Scan for the cell matching the given text and deliver its (x, y) coordinate at center. 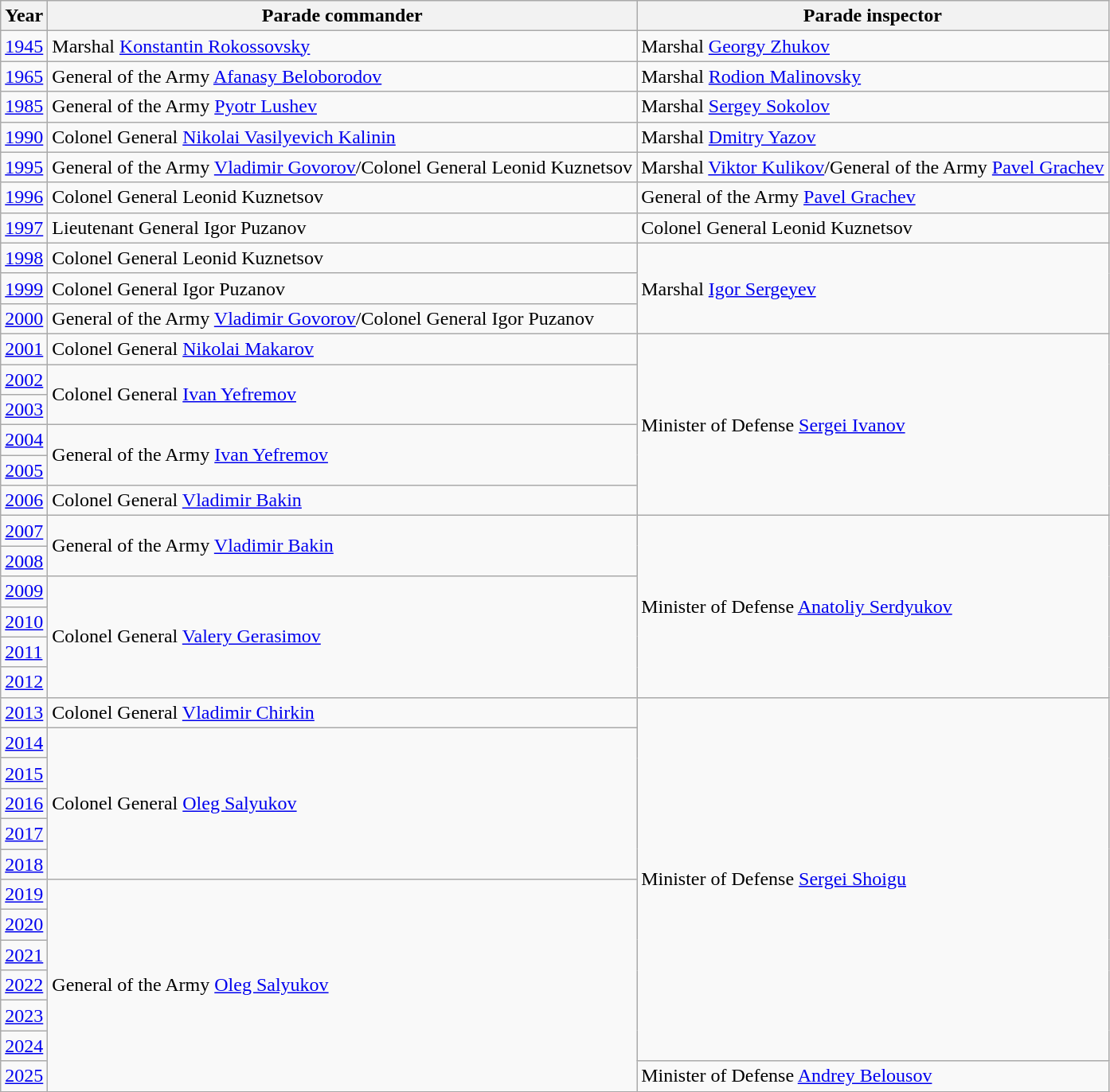
2023 (24, 1016)
General of the Army Oleg Salyukov (342, 985)
Minister of Defense Sergei Ivanov (873, 424)
1945 (24, 46)
2008 (24, 561)
General of the Army Vladimir Govorov/Colonel General Leonid Kuznetsov (342, 167)
2021 (24, 955)
2015 (24, 773)
2025 (24, 1076)
2020 (24, 925)
General of the Army Ivan Yefremov (342, 455)
2003 (24, 410)
2013 (24, 712)
General of the Army Vladimir Govorov/Colonel General Igor Puzanov (342, 318)
Colonel General Oleg Salyukov (342, 803)
Marshal Georgy Zhukov (873, 46)
2018 (24, 864)
Year (24, 16)
Colonel General Valery Gerasimov (342, 637)
Colonel General Vladimir Bakin (342, 501)
2011 (24, 652)
Marshal Dmitry Yazov (873, 137)
1990 (24, 137)
Marshal Sergey Sokolov (873, 107)
General of the Army Pavel Grachev (873, 197)
2002 (24, 380)
2019 (24, 895)
1995 (24, 167)
Colonel General Ivan Yefremov (342, 395)
Colonel General Igor Puzanov (342, 288)
Minister of Defense Andrey Belousov (873, 1076)
Marshal Rodion Malinovsky (873, 76)
Lieutenant General Igor Puzanov (342, 228)
2001 (24, 349)
1997 (24, 228)
2000 (24, 318)
Colonel General Nikolai Vasilyevich Kalinin (342, 137)
Marshal Igor Sergeyev (873, 288)
Colonel General Vladimir Chirkin (342, 712)
2005 (24, 470)
1965 (24, 76)
Minister of Defense Anatoliy Serdyukov (873, 606)
2007 (24, 531)
Minister of Defense Sergei Shoigu (873, 879)
2024 (24, 1046)
2016 (24, 803)
Parade commander (342, 16)
1999 (24, 288)
2012 (24, 682)
General of the Army Vladimir Bakin (342, 546)
Colonel General Nikolai Makarov (342, 349)
2010 (24, 622)
2022 (24, 985)
2004 (24, 440)
2017 (24, 833)
2014 (24, 743)
General of the Army Afanasy Beloborodov (342, 76)
2009 (24, 591)
Parade inspector (873, 16)
1998 (24, 258)
General of the Army Pyotr Lushev (342, 107)
Marshal Konstantin Rokossovsky (342, 46)
Marshal Viktor Kulikov/General of the Army Pavel Grachev (873, 167)
1996 (24, 197)
2006 (24, 501)
1985 (24, 107)
